Pinpoint the cell where the given text exists, returning its (X, Y) midpoint coordinate. 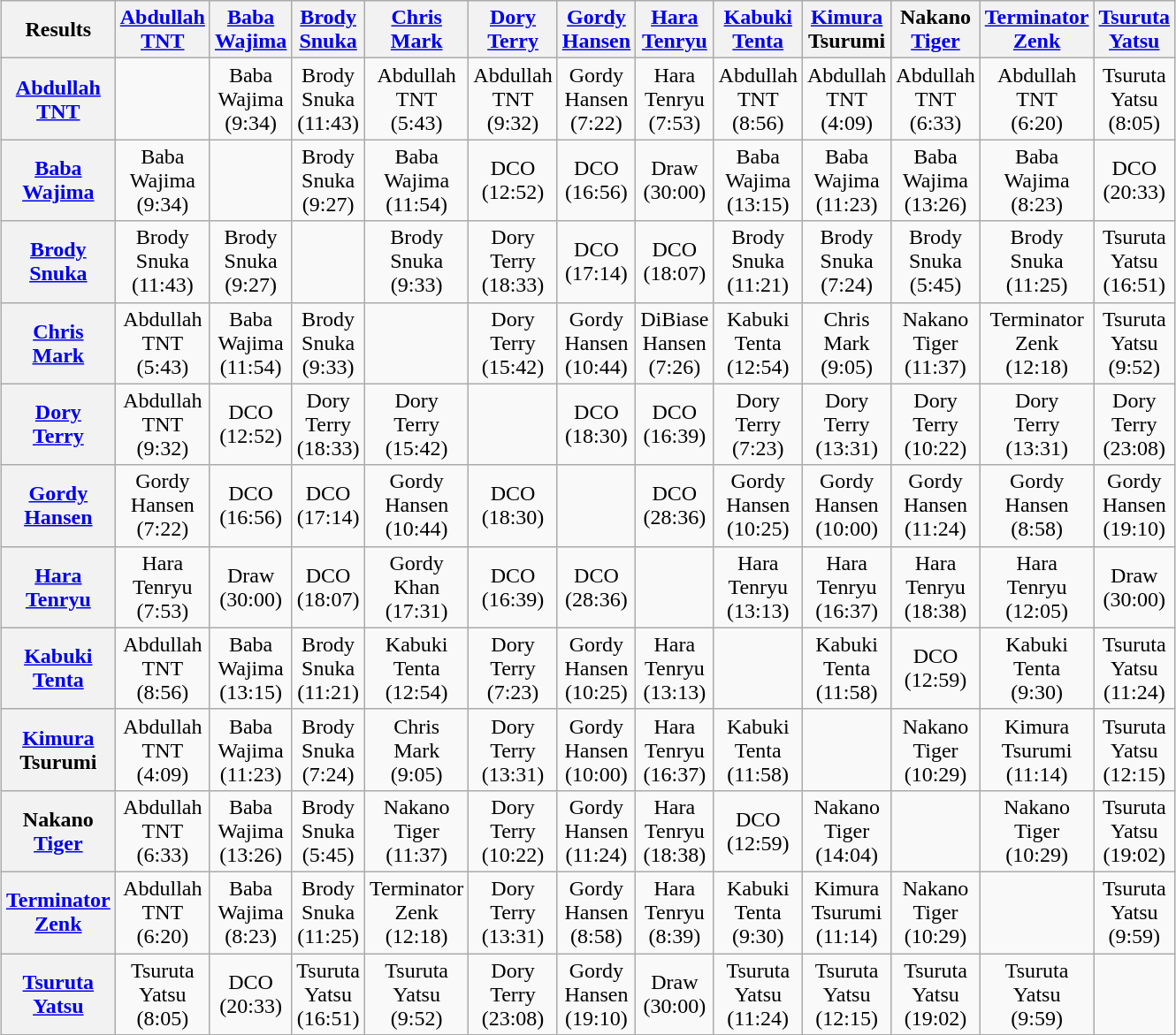
DiBiaseHansen(7:26) (675, 343)
HaraTenryu(8:39) (675, 912)
NakanoTiger(14:04) (846, 831)
HaraTenryu(12:05) (1036, 587)
Results (58, 30)
GordyKhan(17:31) (416, 587)
